Provide the [X, Y] coordinate of the cell's center where the given text is located.  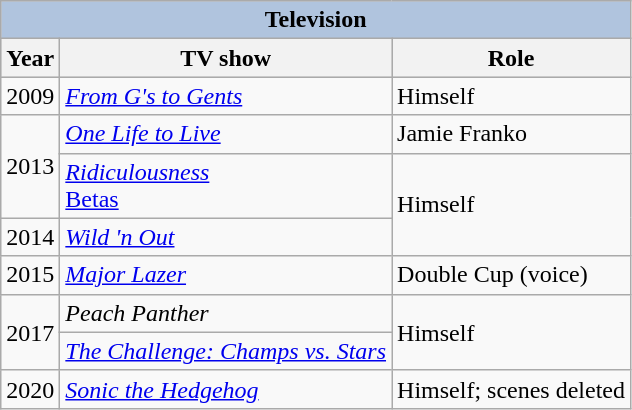
RidiculousnessBetas [226, 186]
From G's to Gents [226, 96]
Double Cup (voice) [512, 275]
The Challenge: Champs vs. Stars [226, 351]
Year [30, 58]
Sonic the Hedgehog [226, 389]
Role [512, 58]
One Life to Live [226, 134]
Peach Panther [226, 313]
2009 [30, 96]
Major Lazer [226, 275]
TV show [226, 58]
2017 [30, 332]
2020 [30, 389]
Wild 'n Out [226, 237]
Television [316, 20]
2014 [30, 237]
2015 [30, 275]
2013 [30, 166]
Jamie Franko [512, 134]
Himself; scenes deleted [512, 389]
